Return (X, Y) of the center of cell containing provided text 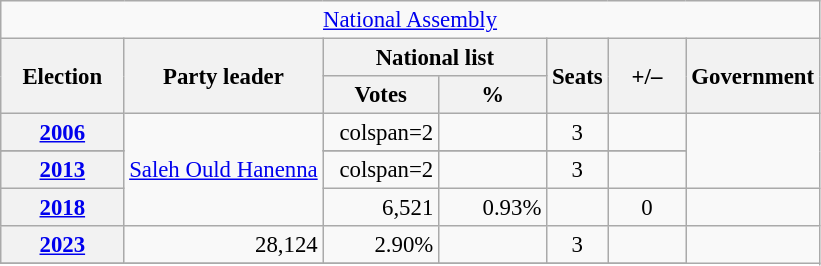
Votes (381, 95)
0 (647, 208)
Saleh Ould Hanenna (224, 170)
2.90% (381, 245)
+/– (647, 76)
28,124 (224, 245)
2013 (62, 170)
Election (62, 76)
Party leader (224, 76)
2023 (62, 245)
Seats (578, 76)
National list (435, 58)
0.93% (493, 208)
2006 (62, 133)
2018 (62, 208)
National Assembly (410, 20)
% (493, 95)
6,521 (381, 208)
Government (752, 76)
